Scan for the cell matching the given text and deliver its (X, Y) coordinate at center. 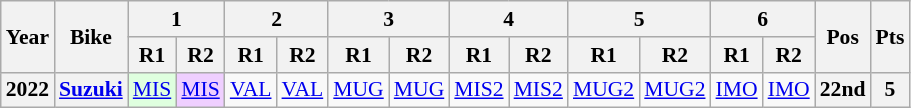
Pts (890, 36)
4 (508, 19)
6 (763, 19)
22nd (843, 90)
Pos (843, 36)
Suzuki (91, 90)
3 (388, 19)
2 (276, 19)
2022 (28, 90)
Year (28, 36)
Bike (91, 36)
1 (176, 19)
